Return [x, y] of the center of cell containing provided text 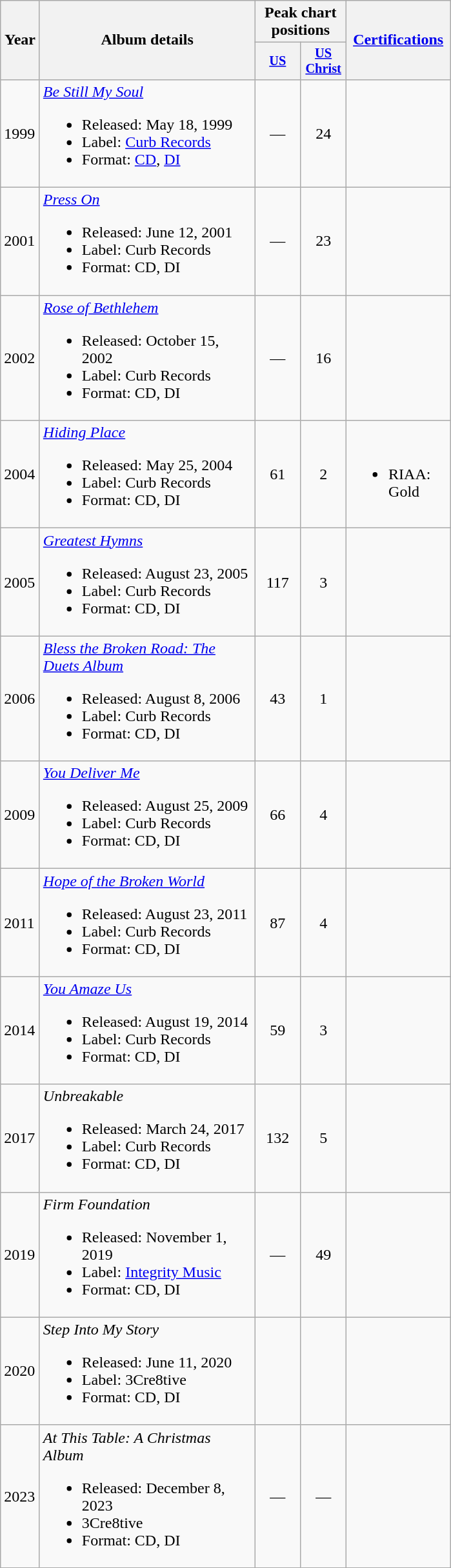
5 [324, 1138]
US [277, 61]
16 [324, 358]
2 [324, 475]
You Deliver MeReleased: August 25, 2009Label: Curb RecordsFormat: CD, DI [147, 815]
RIAA: Gold [399, 475]
43 [277, 699]
Hope of the Broken WorldReleased: August 23, 2011Label: Curb RecordsFormat: CD, DI [147, 922]
Firm FoundationReleased: November 1, 2019Label: Integrity MusicFormat: CD, DI [147, 1255]
Press OnReleased: June 12, 2001Label: Curb RecordsFormat: CD, DI [147, 241]
Be Still My SoulReleased: May 18, 1999Label: Curb RecordsFormat: CD, DI [147, 133]
At This Table: A Christmas AlbumReleased: December 8, 20233Cre8tiveFormat: CD, DI [147, 1496]
Step Into My StoryReleased: June 11, 2020Label: 3Cre8tiveFormat: CD, DI [147, 1371]
23 [324, 241]
2014 [21, 1031]
Year [21, 40]
117 [277, 582]
1 [324, 699]
2006 [21, 699]
Greatest HymnsReleased: August 23, 2005Label: Curb RecordsFormat: CD, DI [147, 582]
UnbreakableReleased: March 24, 2017Label: Curb RecordsFormat: CD, DI [147, 1138]
2005 [21, 582]
2001 [21, 241]
Certifications [399, 40]
You Amaze UsReleased: August 19, 2014Label: Curb RecordsFormat: CD, DI [147, 1031]
Album details [147, 40]
US Christ [324, 61]
132 [277, 1138]
2019 [21, 1255]
Peak chart positions [301, 22]
2002 [21, 358]
2011 [21, 922]
2023 [21, 1496]
Rose of BethlehemReleased: October 15, 2002Label: Curb RecordsFormat: CD, DI [147, 358]
61 [277, 475]
2009 [21, 815]
66 [277, 815]
49 [324, 1255]
2020 [21, 1371]
Hiding PlaceReleased: May 25, 2004Label: Curb RecordsFormat: CD, DI [147, 475]
1999 [21, 133]
Bless the Broken Road: The Duets AlbumReleased: August 8, 2006Label: Curb RecordsFormat: CD, DI [147, 699]
24 [324, 133]
87 [277, 922]
59 [277, 1031]
2004 [21, 475]
2017 [21, 1138]
